Return [X, Y] of the center of cell containing provided text 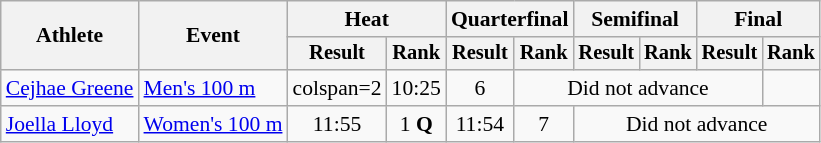
colspan=2 [338, 88]
6 [480, 88]
Quarterfinal [510, 19]
1 Q [416, 124]
Heat [367, 19]
Cejhae Greene [70, 88]
7 [544, 124]
Athlete [70, 36]
11:55 [338, 124]
11:54 [480, 124]
Event [214, 36]
Final [758, 19]
Women's 100 m [214, 124]
Men's 100 m [214, 88]
10:25 [416, 88]
Semifinal [634, 19]
Joella Lloyd [70, 124]
